From the cell containing the given text, extract its center point as (X, Y) coordinate. 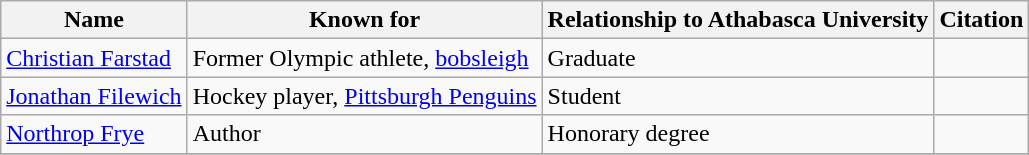
Honorary degree (738, 134)
Graduate (738, 58)
Northrop Frye (94, 134)
Author (364, 134)
Known for (364, 20)
Student (738, 96)
Christian Farstad (94, 58)
Hockey player, Pittsburgh Penguins (364, 96)
Name (94, 20)
Former Olympic athlete, bobsleigh (364, 58)
Relationship to Athabasca University (738, 20)
Citation (982, 20)
Jonathan Filewich (94, 96)
